Find where the given text appears and provide that cell's center as (x, y) coordinate. 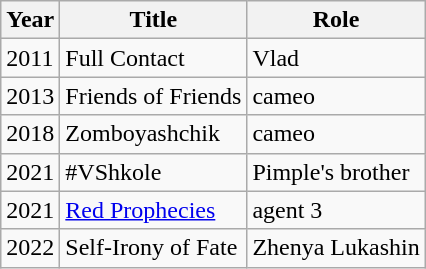
#VShkole (154, 172)
Self-Irony of Fate (154, 248)
Role (336, 20)
2018 (30, 134)
Title (154, 20)
2022 (30, 248)
2011 (30, 58)
Vlad (336, 58)
Pimple's brother (336, 172)
Friends of Friends (154, 96)
Year (30, 20)
Full Contact (154, 58)
Red Prophecies (154, 210)
Zhenya Lukashin (336, 248)
2013 (30, 96)
agent 3 (336, 210)
Zomboyashchik (154, 134)
